Extract the (x, y) coordinate from the center of the cell holding the provided text.  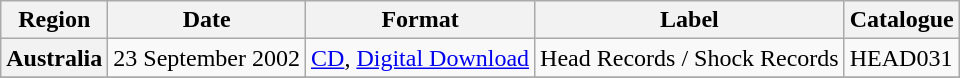
23 September 2002 (207, 58)
Label (690, 20)
Region (54, 20)
CD, Digital Download (420, 58)
Format (420, 20)
Catalogue (902, 20)
Head Records / Shock Records (690, 58)
HEAD031 (902, 58)
Date (207, 20)
Australia (54, 58)
